Determine the [X, Y] coordinate at the center of the cell enclosing the given text.  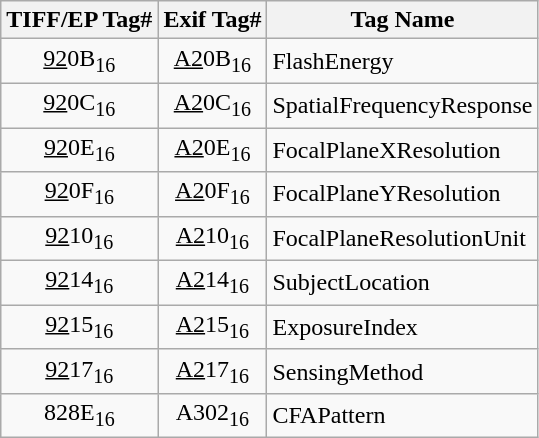
921016 [80, 238]
920F16 [80, 194]
SpatialFrequencyResponse [402, 105]
SubjectLocation [402, 283]
A21016 [212, 238]
ExposureIndex [402, 327]
920C16 [80, 105]
FocalPlaneYResolution [402, 194]
FocalPlaneXResolution [402, 150]
Exif Tag# [212, 20]
A21716 [212, 371]
A21516 [212, 327]
A20B16 [212, 61]
SensingMethod [402, 371]
A30216 [212, 416]
TIFF/EP Tag# [80, 20]
A21416 [212, 283]
A20E16 [212, 150]
FlashEnergy [402, 61]
921516 [80, 327]
920B16 [80, 61]
921716 [80, 371]
920E16 [80, 150]
FocalPlaneResolutionUnit [402, 238]
CFAPattern [402, 416]
A20C16 [212, 105]
828E16 [80, 416]
A20F16 [212, 194]
Tag Name [402, 20]
921416 [80, 283]
